Find where the given text appears and provide that cell's center as [X, Y] coordinate. 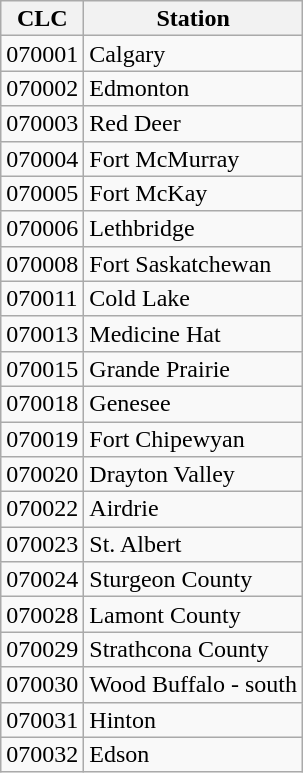
070003 [42, 124]
Lamont County [194, 614]
Grande Prairie [194, 368]
070029 [42, 650]
070001 [42, 54]
070013 [42, 334]
Hinton [194, 720]
Red Deer [194, 124]
070011 [42, 298]
070030 [42, 684]
Lethbridge [194, 228]
070008 [42, 264]
070005 [42, 194]
Fort Saskatchewan [194, 264]
Airdrie [194, 510]
Fort McKay [194, 194]
Edson [194, 754]
070032 [42, 754]
070024 [42, 580]
Station [194, 18]
Calgary [194, 54]
070004 [42, 158]
070002 [42, 88]
Wood Buffalo - south [194, 684]
070020 [42, 474]
Strathcona County [194, 650]
Fort Chipewyan [194, 440]
Cold Lake [194, 298]
070019 [42, 440]
070022 [42, 510]
CLC [42, 18]
Fort McMurray [194, 158]
Edmonton [194, 88]
Drayton Valley [194, 474]
070018 [42, 404]
Genesee [194, 404]
Sturgeon County [194, 580]
St. Albert [194, 544]
070028 [42, 614]
070023 [42, 544]
070015 [42, 368]
070006 [42, 228]
Medicine Hat [194, 334]
070031 [42, 720]
